Determine the [X, Y] coordinate at the center of the cell enclosing the given text.  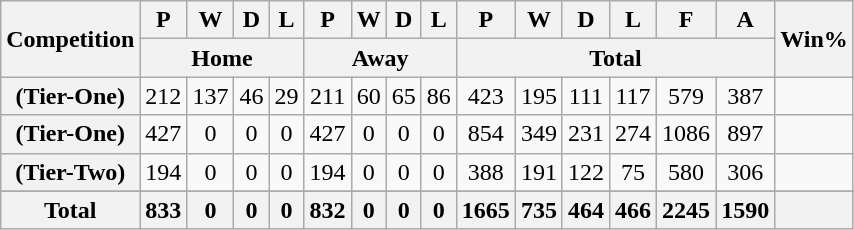
1086 [686, 134]
580 [686, 172]
832 [328, 210]
2245 [686, 210]
854 [486, 134]
A [746, 20]
306 [746, 172]
75 [632, 172]
423 [486, 96]
231 [586, 134]
579 [686, 96]
833 [164, 210]
60 [368, 96]
(Tier-Two) [70, 172]
195 [538, 96]
387 [746, 96]
1665 [486, 210]
349 [538, 134]
212 [164, 96]
117 [632, 96]
211 [328, 96]
122 [586, 172]
Away [380, 58]
137 [210, 96]
897 [746, 134]
111 [586, 96]
Competition [70, 39]
Win% [814, 39]
274 [632, 134]
86 [438, 96]
F [686, 20]
464 [586, 210]
65 [404, 96]
191 [538, 172]
46 [252, 96]
466 [632, 210]
29 [286, 96]
735 [538, 210]
388 [486, 172]
1590 [746, 210]
Home [222, 58]
